Detect which cell encompasses the target text, then output its [X, Y] center coordinate. 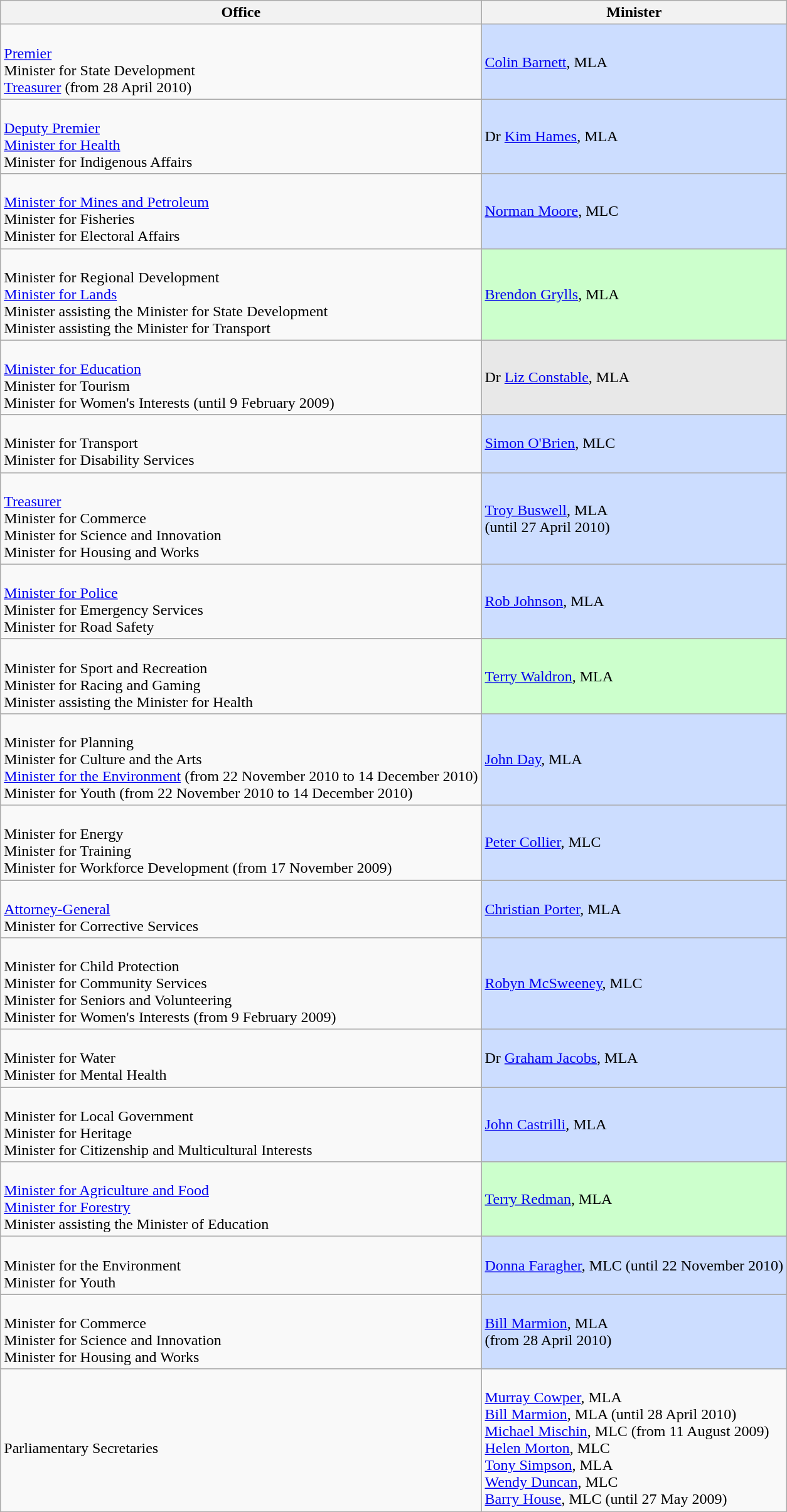
Minister for Energy Minister for Training Minister for Workforce Development (from 17 November 2009) [241, 842]
Parliamentary Secretaries [241, 1440]
Robyn McSweeney, MLC [634, 984]
Premier Minister for State Development Treasurer (from 28 April 2010) [241, 61]
Dr Graham Jacobs, MLA [634, 1058]
Norman Moore, MLC [634, 211]
Minister for Police Minister for Emergency Services Minister for Road Safety [241, 601]
Rob Johnson, MLA [634, 601]
Bill Marmion, MLA(from 28 April 2010) [634, 1331]
Office [241, 13]
Dr Liz Constable, MLA [634, 378]
Troy Buswell, MLA(until 27 April 2010) [634, 518]
Terry Redman, MLA [634, 1200]
Minister for Transport Minister for Disability Services [241, 444]
Minister for Mines and Petroleum Minister for Fisheries Minister for Electoral Affairs [241, 211]
Deputy Premier Minister for Health Minister for Indigenous Affairs [241, 137]
Simon O'Brien, MLC [634, 444]
Minister for Sport and Recreation Minister for Racing and Gaming Minister assisting the Minister for Health [241, 676]
John Day, MLA [634, 759]
Terry Waldron, MLA [634, 676]
Minister for Local Government Minister for Heritage Minister for Citizenship and Multicultural Interests [241, 1124]
Christian Porter, MLA [634, 908]
John Castrilli, MLA [634, 1124]
Treasurer Minister for Commerce Minister for Science and Innovation Minister for Housing and Works [241, 518]
Minister for the Environment Minister for Youth [241, 1265]
Minister for Commerce Minister for Science and Innovation Minister for Housing and Works [241, 1331]
Dr Kim Hames, MLA [634, 137]
Peter Collier, MLC [634, 842]
Minister for Education Minister for Tourism Minister for Women's Interests (until 9 February 2009) [241, 378]
Colin Barnett, MLA [634, 61]
Attorney-General Minister for Corrective Services [241, 908]
Minister [634, 13]
Minister for Water Minister for Mental Health [241, 1058]
Brendon Grylls, MLA [634, 294]
Donna Faragher, MLC (until 22 November 2010) [634, 1265]
Minister for Agriculture and Food Minister for Forestry Minister assisting the Minister of Education [241, 1200]
